Output the (x, y) coordinate of the center of the cell containing the given text.  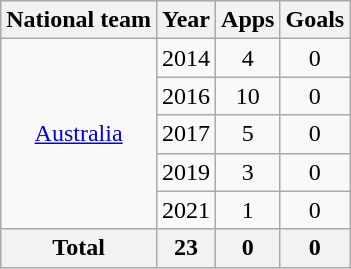
Total (79, 248)
Goals (315, 20)
2014 (186, 58)
4 (248, 58)
23 (186, 248)
1 (248, 210)
2019 (186, 172)
3 (248, 172)
National team (79, 20)
Australia (79, 134)
5 (248, 134)
2017 (186, 134)
10 (248, 96)
2016 (186, 96)
Year (186, 20)
Apps (248, 20)
2021 (186, 210)
